Identify which cell holds the provided text, then report its [X, Y] central coordinate. 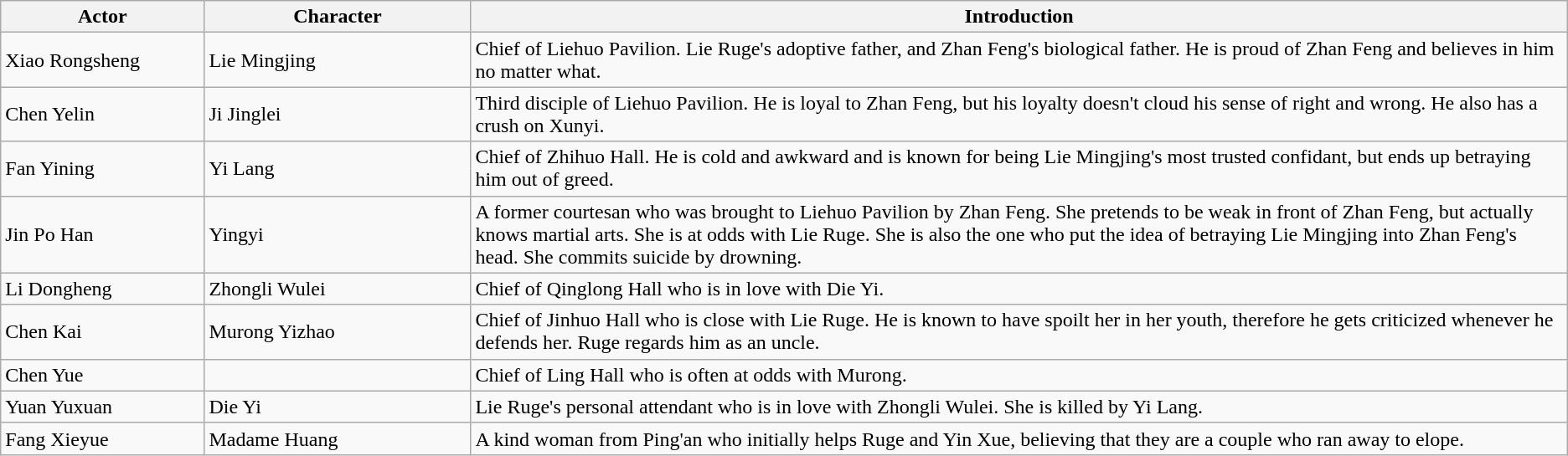
Murong Yizhao [338, 331]
Die Yi [338, 407]
Li Dongheng [102, 289]
Yingyi [338, 234]
Chief of Liehuo Pavilion. Lie Ruge's adoptive father, and Zhan Feng's biological father. He is proud of Zhan Feng and believes in him no matter what. [1019, 60]
Actor [102, 17]
Chen Yelin [102, 114]
Chief of Zhihuo Hall. He is cold and awkward and is known for being Lie Mingjing's most trusted confidant, but ends up betraying him out of greed. [1019, 169]
Lie Ruge's personal attendant who is in love with Zhongli Wulei. She is killed by Yi Lang. [1019, 407]
Jin Po Han [102, 234]
Xiao Rongsheng [102, 60]
Character [338, 17]
Yuan Yuxuan [102, 407]
Fan Yining [102, 169]
A kind woman from Ping'an who initially helps Ruge and Yin Xue, believing that they are a couple who ran away to elope. [1019, 438]
Fang Xieyue [102, 438]
Chen Yue [102, 375]
Zhongli Wulei [338, 289]
Chief of Ling Hall who is often at odds with Murong. [1019, 375]
Lie Mingjing [338, 60]
Introduction [1019, 17]
Ji Jinglei [338, 114]
Yi Lang [338, 169]
Chief of Qinglong Hall who is in love with Die Yi. [1019, 289]
Madame Huang [338, 438]
Chen Kai [102, 331]
